Capture the cell that displays the provided text and extract its (X, Y) central coordinate. 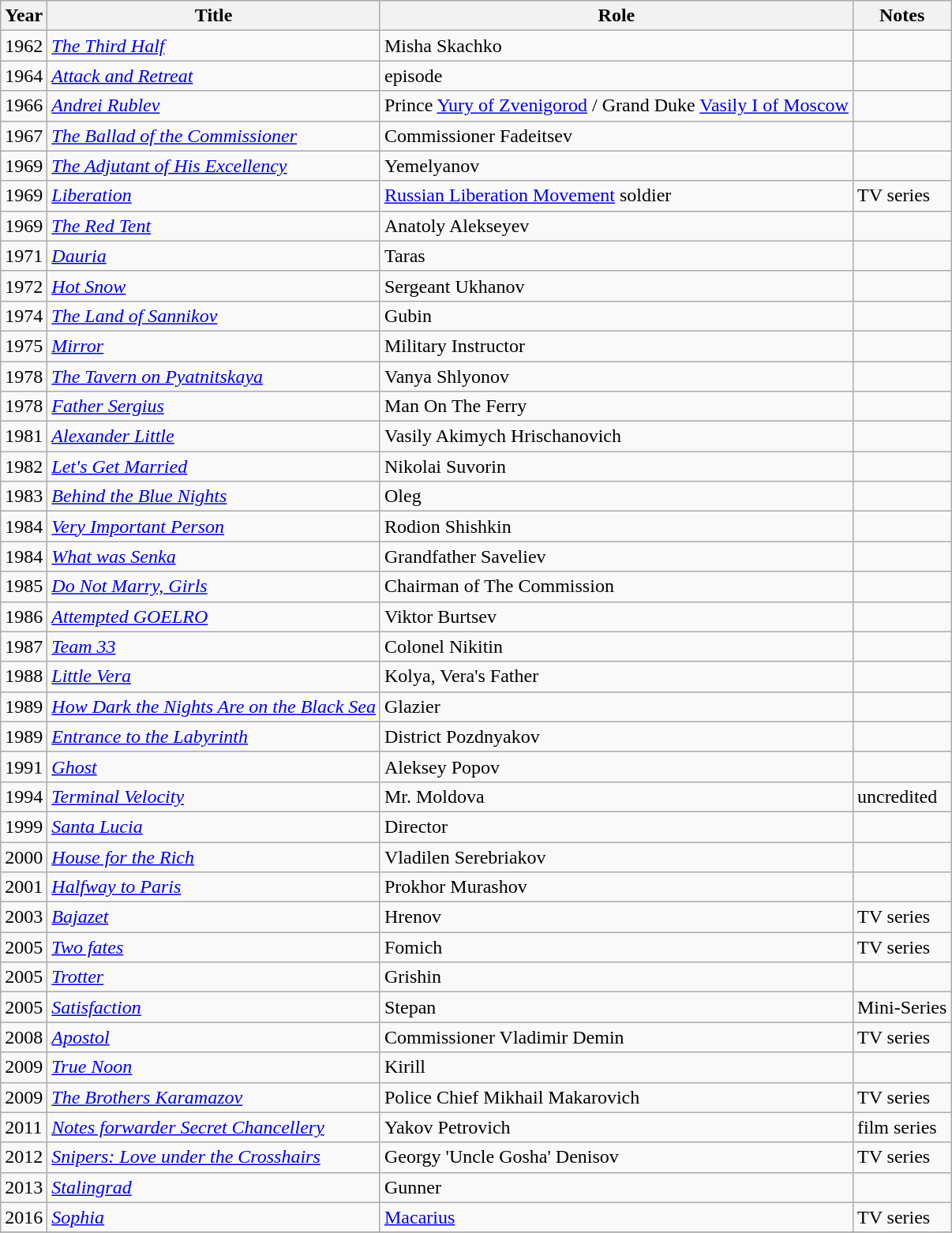
1981 (24, 437)
Yemelyanov (616, 166)
2016 (24, 1217)
Bajazet (214, 917)
Hrenov (616, 917)
Mini-Series (901, 1007)
Mr. Moldova (616, 796)
How Dark the Nights Are on the Black Sea (214, 706)
Commissioner Vladimir Demin (616, 1037)
1962 (24, 46)
Rodion Shishkin (616, 527)
Behind the Blue Nights (214, 497)
Misha Skachko (616, 46)
The Tavern on Pyatnitskaya (214, 377)
episode (616, 76)
Snipers: Love under the Crosshairs (214, 1157)
The Land of Sannikov (214, 316)
2003 (24, 917)
The Red Tent (214, 226)
What was Senka (214, 557)
Gunner (616, 1187)
Vladilen Serebriakov (616, 856)
Hot Snow (214, 286)
District Pozdnyakov (616, 736)
Little Vera (214, 676)
1985 (24, 587)
2011 (24, 1127)
Colonel Nikitin (616, 646)
Let's Get Married (214, 467)
Police Chief Mikhail Makarovich (616, 1097)
Stalingrad (214, 1187)
Fomich (616, 947)
2001 (24, 887)
2012 (24, 1157)
Do Not Marry, Girls (214, 587)
1991 (24, 766)
1974 (24, 316)
Vasily Akimych Hrischanovich (616, 437)
Very Important Person (214, 527)
1967 (24, 136)
Kirill (616, 1067)
Commissioner Fadeitsev (616, 136)
Entrance to the Labyrinth (214, 736)
film series (901, 1127)
Chairman of The Commission (616, 587)
1966 (24, 106)
Notes (901, 16)
Alexander Little (214, 437)
Sophia (214, 1217)
Oleg (616, 497)
Title (214, 16)
Aleksey Popov (616, 766)
Team 33 (214, 646)
Prokhor Murashov (616, 887)
Santa Lucia (214, 826)
1988 (24, 676)
Terminal Velocity (214, 796)
Glazier (616, 706)
Father Sergius (214, 407)
Andrei Rublev (214, 106)
Sergeant Ukhanov (616, 286)
True Noon (214, 1067)
Liberation (214, 196)
1975 (24, 346)
Georgy 'Uncle Gosha' Denisov (616, 1157)
Satisfaction (214, 1007)
The Brothers Karamazov (214, 1097)
The Ballad of the Commissioner (214, 136)
Ghost (214, 766)
1964 (24, 76)
The Adjutant of His Excellency (214, 166)
Director (616, 826)
Military Instructor (616, 346)
House for the Rich (214, 856)
Gubin (616, 316)
Trotter (214, 977)
1972 (24, 286)
Vanya Shlyonov (616, 377)
1983 (24, 497)
1986 (24, 616)
Role (616, 16)
2013 (24, 1187)
1982 (24, 467)
The Third Half (214, 46)
2008 (24, 1037)
Yakov Petrovich (616, 1127)
Viktor Burtsev (616, 616)
1987 (24, 646)
1971 (24, 256)
Kolya, Vera's Father (616, 676)
Stepan (616, 1007)
Macarius (616, 1217)
Two fates (214, 947)
Nikolai Suvorin (616, 467)
Dauria (214, 256)
Grishin (616, 977)
1999 (24, 826)
Taras (616, 256)
Apostol (214, 1037)
Halfway to Paris (214, 887)
1994 (24, 796)
Anatoly Alekseyev (616, 226)
Russian Liberation Movement soldier (616, 196)
Notes forwarder Secret Chancellery (214, 1127)
Grandfather Saveliev (616, 557)
Attack and Retreat (214, 76)
uncredited (901, 796)
2000 (24, 856)
Year (24, 16)
Man On The Ferry (616, 407)
Mirror (214, 346)
Prince Yury of Zvenigorod / Grand Duke Vasily I of Moscow (616, 106)
Attempted GOELRO (214, 616)
